Detect which cell encompasses the target text, then output its [X, Y] center coordinate. 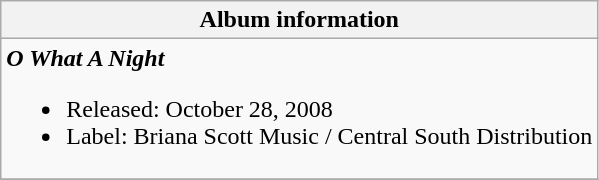
Album information [300, 20]
O What A NightReleased: October 28, 2008Label: Briana Scott Music / Central South Distribution [300, 109]
